Scan for the cell matching the given text and deliver its [x, y] coordinate at center. 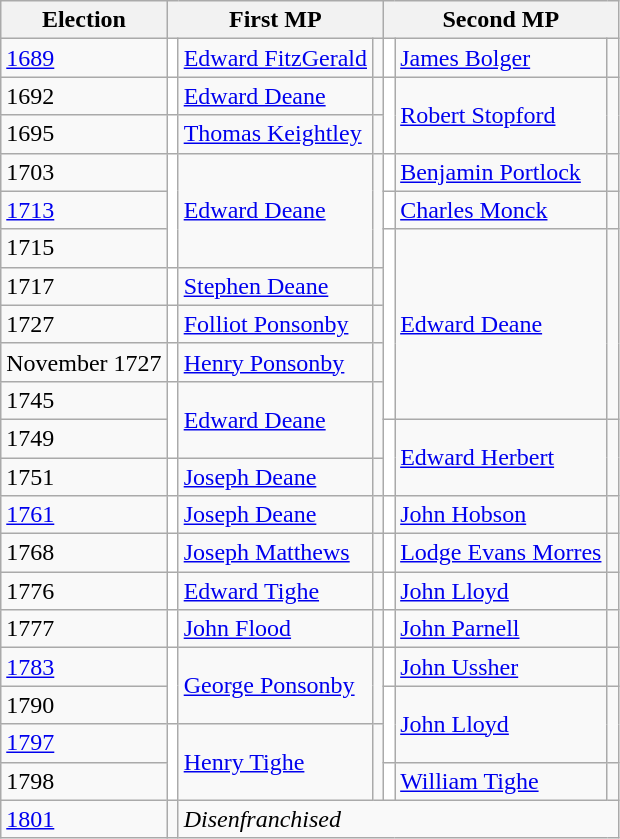
John Parnell [501, 629]
1776 [84, 591]
1768 [84, 553]
Folliot Ponsonby [275, 324]
Henry Ponsonby [275, 362]
1715 [84, 248]
William Tighe [501, 781]
1717 [84, 286]
1798 [84, 781]
Lodge Evans Morres [501, 553]
1703 [84, 172]
1790 [84, 705]
Stephen Deane [275, 286]
1749 [84, 438]
November 1727 [84, 362]
1695 [84, 134]
1713 [84, 210]
George Ponsonby [275, 686]
Charles Monck [501, 210]
Thomas Keightley [275, 134]
Joseph Matthews [275, 553]
1745 [84, 400]
1692 [84, 96]
Edward FitzGerald [275, 58]
Second MP [501, 20]
Election [84, 20]
1761 [84, 515]
John Ussher [501, 667]
Benjamin Portlock [501, 172]
1689 [84, 58]
1783 [84, 667]
1777 [84, 629]
Disenfranchised [398, 819]
Robert Stopford [501, 115]
James Bolger [501, 58]
1751 [84, 477]
1801 [84, 819]
Edward Tighe [275, 591]
John Hobson [501, 515]
Henry Tighe [275, 762]
John Flood [275, 629]
Edward Herbert [501, 457]
1727 [84, 324]
First MP [275, 20]
1797 [84, 743]
